From the cell containing the given text, extract its center point as (X, Y) coordinate. 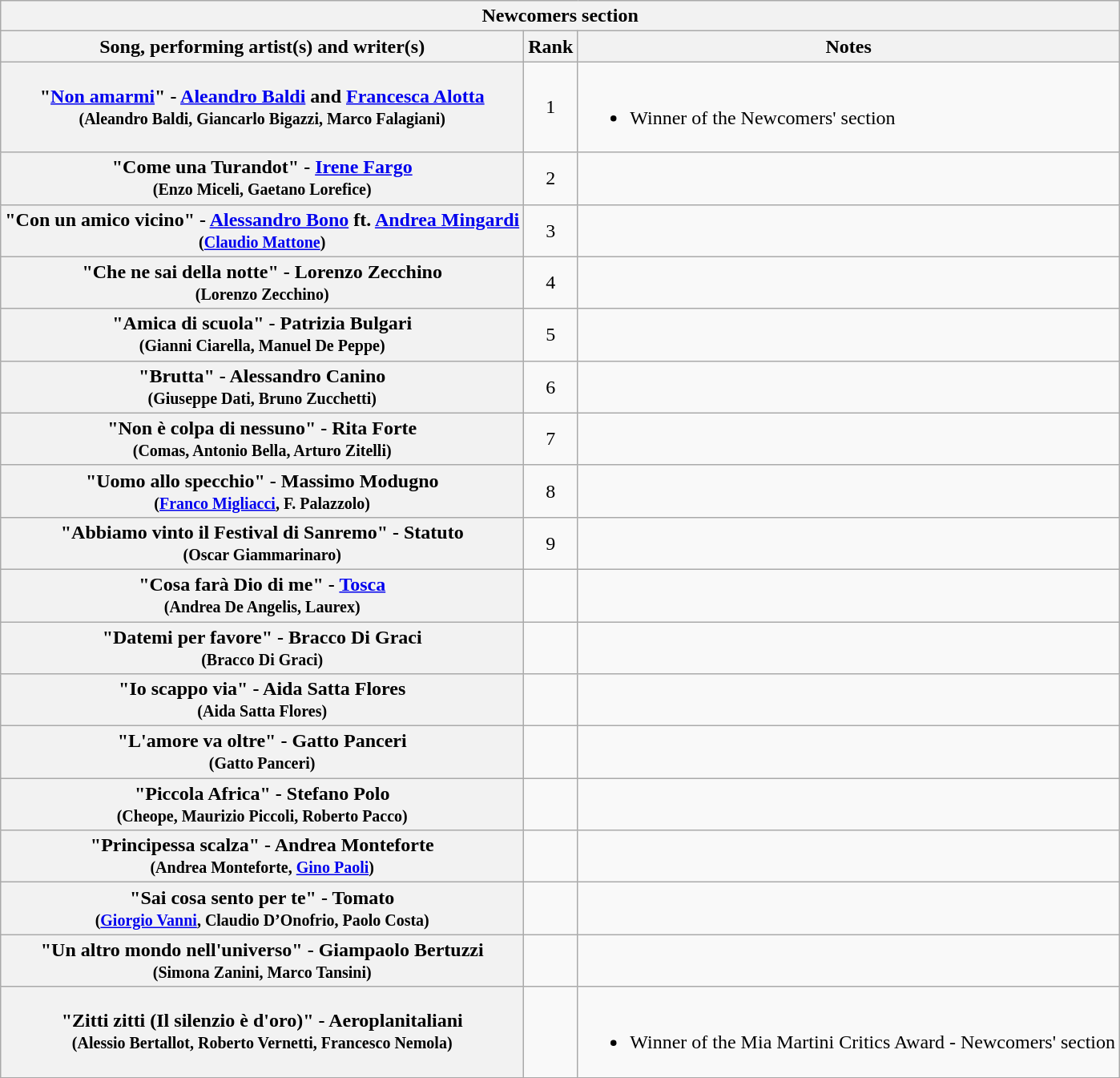
"Non amarmi" - Aleandro Baldi and Francesca Alotta (Aleandro Baldi, Giancarlo Bigazzi, Marco Falagiani) (263, 107)
1 (551, 107)
2 (551, 178)
8 (551, 491)
"Principessa scalza" - Andrea Monteforte (Andrea Monteforte, Gino Paoli) (263, 856)
"Non è colpa di nessuno" - Rita Forte (Comas, Antonio Bella, Arturo Zitelli) (263, 439)
"Io scappo via" - Aida Satta Flores (Aida Satta Flores) (263, 700)
4 (551, 282)
"Amica di scuola" - Patrizia Bulgari (Gianni Ciarella, Manuel De Peppe) (263, 335)
3 (551, 231)
"Datemi per favore" - Bracco Di Graci (Bracco Di Graci) (263, 648)
"Come una Turandot" - Irene Fargo (Enzo Miceli, Gaetano Lorefice) (263, 178)
6 (551, 386)
9 (551, 543)
"Sai cosa sento per te" - Tomato (Giorgio Vanni, Claudio D’Onofrio, Paolo Costa) (263, 909)
Winner of the Mia Martini Critics Award - Newcomers' section (849, 1032)
"Con un amico vicino" - Alessandro Bono ft. Andrea Mingardi (Claudio Mattone) (263, 231)
"Cosa farà Dio di me" - Tosca (Andrea De Angelis, Laurex) (263, 595)
"Zitti zitti (Il silenzio è d'oro)" - Aeroplanitaliani (Alessio Bertallot, Roberto Vernetti, Francesco Nemola) (263, 1032)
"Brutta" - Alessandro Canino (Giuseppe Dati, Bruno Zucchetti) (263, 386)
5 (551, 335)
Rank (551, 46)
Notes (849, 46)
"L'amore va oltre" - Gatto Panceri (Gatto Panceri) (263, 752)
7 (551, 439)
"Piccola Africa" - Stefano Polo (Cheope, Maurizio Piccoli, Roberto Pacco) (263, 805)
"Che ne sai della notte" - Lorenzo Zecchino (Lorenzo Zecchino) (263, 282)
Newcomers section (561, 16)
"Abbiamo vinto il Festival di Sanremo" - Statuto (Oscar Giammarinaro) (263, 543)
Winner of the Newcomers' section (849, 107)
"Un altro mondo nell'universo" - Giampaolo Bertuzzi (Simona Zanini, Marco Tansini) (263, 960)
"Uomo allo specchio" - Massimo Modugno (Franco Migliacci, F. Palazzolo) (263, 491)
Song, performing artist(s) and writer(s) (263, 46)
